Extract the (x, y) coordinate from the center of the cell holding the provided text.  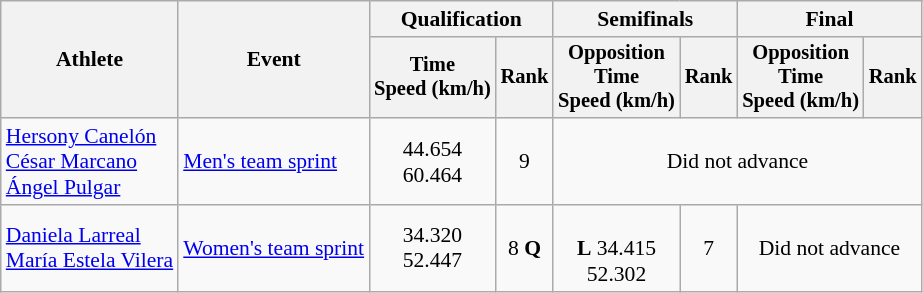
Qualification (461, 19)
9 (525, 162)
Daniela LarrealMaría Estela Vilera (90, 248)
34.32052.447 (432, 248)
44.65460.464 (432, 162)
Hersony CanelónCésar MarcanoÁngel Pulgar (90, 162)
L 34.41552.302 (616, 248)
Men's team sprint (274, 162)
7 (709, 248)
Athlete (90, 60)
Final (829, 19)
TimeSpeed (km/h) (432, 78)
8 Q (525, 248)
Women's team sprint (274, 248)
Semifinals (645, 19)
Event (274, 60)
